Pinpoint the cell where the given text exists, returning its (x, y) midpoint coordinate. 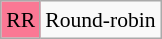
Round-robin (100, 20)
RR (20, 20)
